Provide the [x, y] coordinate of the cell's center where the given text is located.  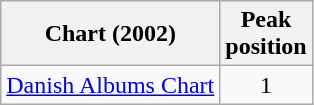
Chart (2002) [110, 34]
Peakposition [266, 34]
1 [266, 85]
Danish Albums Chart [110, 85]
